Determine the (x, y) coordinate at the center of the cell enclosing the given text.  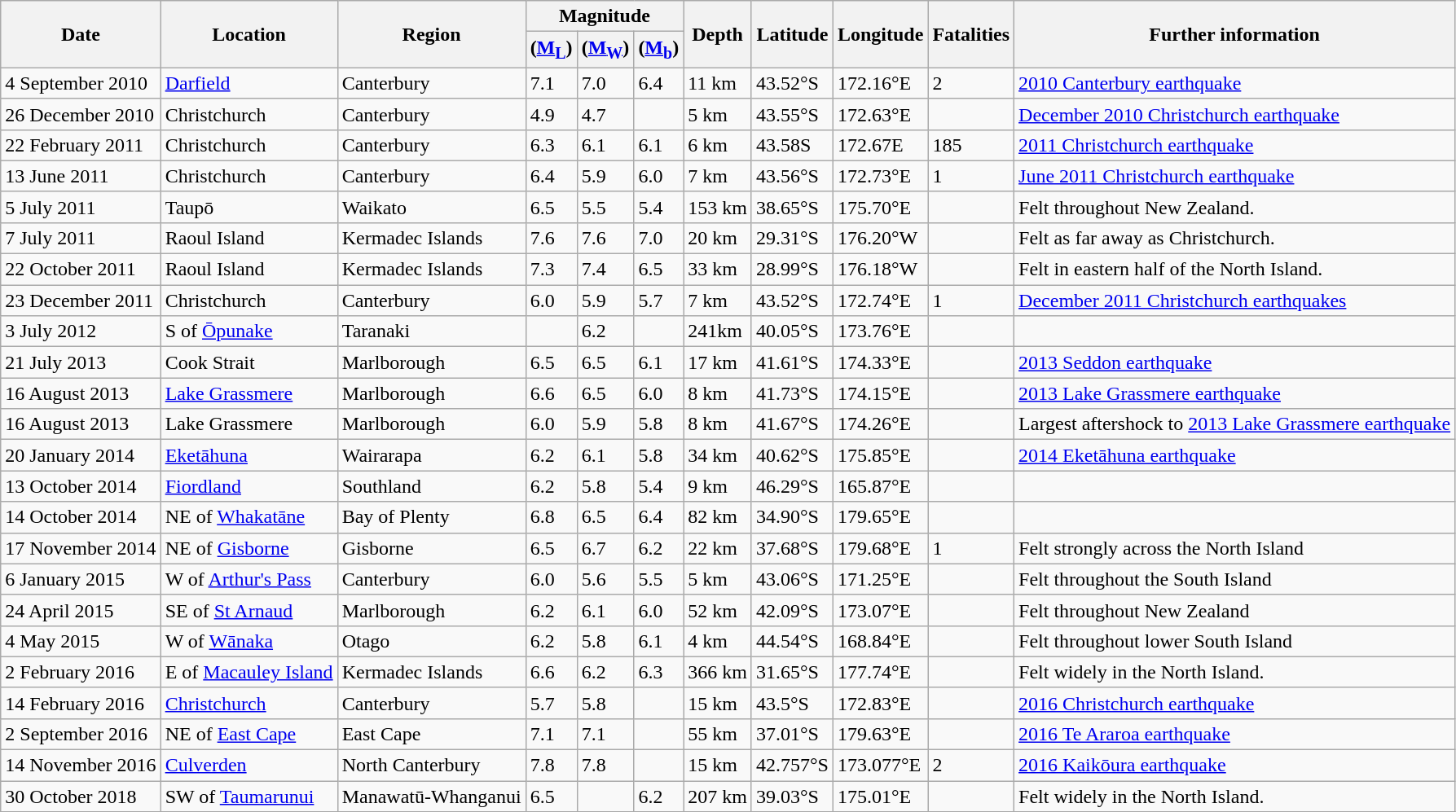
14 February 2016 (81, 703)
Felt throughout lower South Island (1235, 641)
52 km (718, 610)
55 km (718, 734)
4 September 2010 (81, 83)
2 February 2016 (81, 672)
Fiordland (249, 486)
4.7 (605, 114)
20 km (718, 238)
38.65°S (792, 207)
37.68°S (792, 548)
13 October 2014 (81, 486)
Longitude (880, 34)
31.65°S (792, 672)
Felt throughout New Zealand. (1235, 207)
Eketāhuna (249, 455)
172.16°E (880, 83)
172.67E (880, 145)
46.29°S (792, 486)
Wairarapa (432, 455)
June 2011 Christchurch earthquake (1235, 176)
34 km (718, 455)
2013 Lake Grassmere earthquake (1235, 393)
6.7 (605, 548)
13 June 2011 (81, 176)
4 May 2015 (81, 641)
Culverden (249, 766)
28.99°S (792, 270)
24 April 2015 (81, 610)
Felt strongly across the North Island (1235, 548)
21 July 2013 (81, 362)
Taupō (249, 207)
Cook Strait (249, 362)
East Cape (432, 734)
175.01°E (880, 797)
172.73°E (880, 176)
E of Macauley Island (249, 672)
34.90°S (792, 517)
41.67°S (792, 424)
NE of East Cape (249, 734)
174.15°E (880, 393)
Darfield (249, 83)
Manawatū-Whanganui (432, 797)
22 km (718, 548)
176.18°W (880, 270)
Otago (432, 641)
30 October 2018 (81, 797)
26 December 2010 (81, 114)
40.62°S (792, 455)
3 July 2012 (81, 331)
174.33°E (880, 362)
Waikato (432, 207)
Further information (1235, 34)
W of Arthur's Pass (249, 579)
20 January 2014 (81, 455)
Gisborne (432, 548)
2010 Canterbury earthquake (1235, 83)
175.70°E (880, 207)
14 November 2016 (81, 766)
2013 Seddon earthquake (1235, 362)
176.20°W (880, 238)
43.06°S (792, 579)
171.25°E (880, 579)
5.6 (605, 579)
Region (432, 34)
7.4 (605, 270)
17 November 2014 (81, 548)
42.09°S (792, 610)
168.84°E (880, 641)
44.54°S (792, 641)
29.31°S (792, 238)
2011 Christchurch earthquake (1235, 145)
9 km (718, 486)
4 km (718, 641)
43.5°S (792, 703)
S of Ōpunake (249, 331)
Depth (718, 34)
179.63°E (880, 734)
6 km (718, 145)
40.05°S (792, 331)
366 km (718, 672)
Date (81, 34)
4.9 (551, 114)
Taranaki (432, 331)
43.56°S (792, 176)
17 km (718, 362)
22 October 2011 (81, 270)
14 October 2014 (81, 517)
179.68°E (880, 548)
Largest aftershock to 2013 Lake Grassmere earthquake (1235, 424)
7.3 (551, 270)
SW of Taumarunui (249, 797)
5 July 2011 (81, 207)
NE of Gisborne (249, 548)
179.65°E (880, 517)
37.01°S (792, 734)
Felt as far away as Christchurch. (1235, 238)
173.07°E (880, 610)
(ML) (551, 50)
23 December 2011 (81, 301)
December 2011 Christchurch earthquakes (1235, 301)
7 July 2011 (81, 238)
41.73°S (792, 393)
41.61°S (792, 362)
Fatalities (971, 34)
2016 Kaikōura earthquake (1235, 766)
Latitude (792, 34)
172.74°E (880, 301)
39.03°S (792, 797)
(Mb) (658, 50)
153 km (718, 207)
Southland (432, 486)
11 km (718, 83)
22 February 2011 (81, 145)
172.83°E (880, 703)
43.55°S (792, 114)
165.87°E (880, 486)
6 January 2015 (81, 579)
2014 Eketāhuna earthquake (1235, 455)
2 September 2016 (81, 734)
173.077°E (880, 766)
2016 Christchurch earthquake (1235, 703)
Felt throughout New Zealand (1235, 610)
82 km (718, 517)
NE of Whakatāne (249, 517)
177.74°E (880, 672)
Felt in eastern half of the North Island. (1235, 270)
Location (249, 34)
172.63°E (880, 114)
174.26°E (880, 424)
6.8 (551, 517)
42.757°S (792, 766)
Bay of Plenty (432, 517)
43.58S (792, 145)
Felt throughout the South Island (1235, 579)
(MW) (605, 50)
173.76°E (880, 331)
33 km (718, 270)
North Canterbury (432, 766)
207 km (718, 797)
SE of St Arnaud (249, 610)
W of Wānaka (249, 641)
241km (718, 331)
December 2010 Christchurch earthquake (1235, 114)
2016 Te Araroa earthquake (1235, 734)
Magnitude (605, 16)
175.85°E (880, 455)
185 (971, 145)
